Detect which cell encompasses the target text, then output its [X, Y] center coordinate. 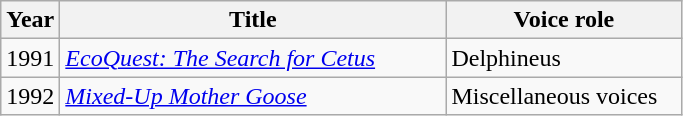
Miscellaneous voices [564, 96]
Title [253, 20]
Voice role [564, 20]
Delphineus [564, 58]
1991 [30, 58]
Mixed-Up Mother Goose [253, 96]
1992 [30, 96]
Year [30, 20]
EcoQuest: The Search for Cetus [253, 58]
